Detect which cell encompasses the target text, then output its [X, Y] center coordinate. 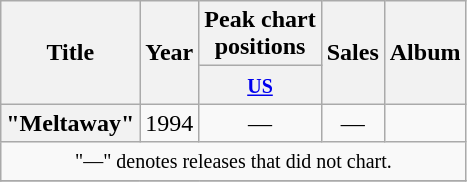
Album [425, 52]
Title [70, 52]
"Meltaway" [70, 123]
US [260, 85]
"—" denotes releases that did not chart. [234, 161]
Year [170, 52]
Sales [352, 52]
1994 [170, 123]
Peak chartpositions [260, 34]
